Capture the cell that displays the provided text and extract its (X, Y) central coordinate. 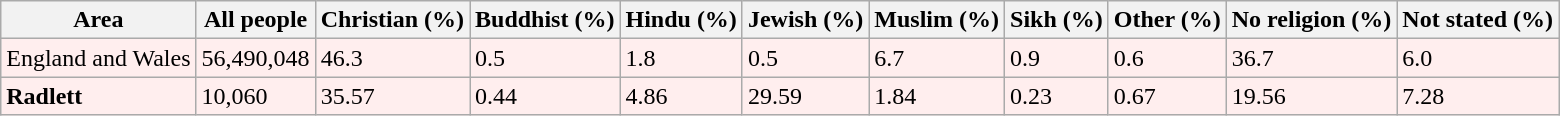
6.0 (1478, 58)
0.23 (1057, 96)
No religion (%) (1312, 20)
7.28 (1478, 96)
Radlett (98, 96)
0.44 (545, 96)
Sikh (%) (1057, 20)
Other (%) (1167, 20)
Not stated (%) (1478, 20)
Area (98, 20)
Christian (%) (392, 20)
46.3 (392, 58)
10,060 (256, 96)
35.57 (392, 96)
1.84 (937, 96)
29.59 (805, 96)
0.6 (1167, 58)
1.8 (681, 58)
Hindu (%) (681, 20)
4.86 (681, 96)
Jewish (%) (805, 20)
36.7 (1312, 58)
Muslim (%) (937, 20)
56,490,048 (256, 58)
England and Wales (98, 58)
6.7 (937, 58)
Buddhist (%) (545, 20)
All people (256, 20)
0.9 (1057, 58)
0.67 (1167, 96)
19.56 (1312, 96)
